Provide the [x, y] coordinate of the cell's center where the given text is located.  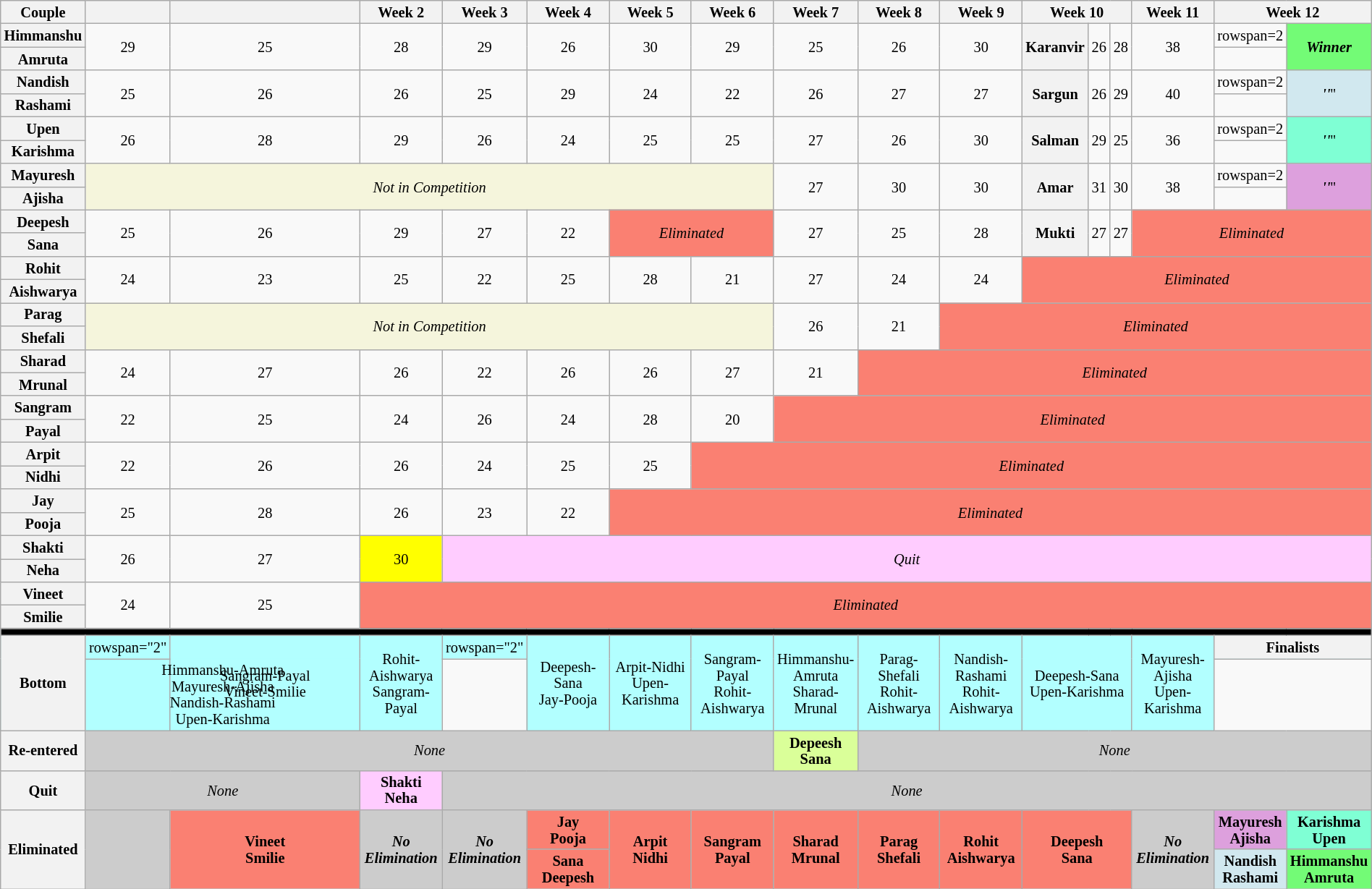
Sangram-PayalRohit-Aishwarya [732, 683]
Sharad [43, 361]
Mayuresh [43, 174]
Amruta [43, 59]
Amar [1055, 186]
ShaktiNeha [401, 790]
Mayuresh-AjishaUpen-Karishma [1173, 683]
Karishma [43, 151]
Arpit [43, 454]
Arpit-NidhiUpen-Karishma [651, 683]
Sargun [1055, 93]
Himmanshu [43, 35]
SangramPayal [732, 849]
Week 6 [732, 12]
Mukti [1055, 233]
Nandish-RashamiRohit-Aishwarya [981, 683]
Salman [1055, 140]
Sangram-PayalVineet-Smilie [265, 683]
Pooja [43, 524]
SharadMrunal [816, 849]
Deepesh-SanaJay-Pooja [568, 683]
Nandish [43, 82]
Rohit [43, 268]
Mrunal [43, 384]
36 [1173, 140]
Deepesh [43, 221]
Winner [1329, 46]
Week 4 [568, 12]
Karanvir [1055, 46]
DeepeshSana [1077, 849]
Sangram [43, 407]
ArpitNidhi [651, 849]
Bottom [43, 683]
Aishwarya [43, 291]
RohitAishwarya [981, 849]
Re-entered [43, 751]
DepeeshSana [816, 751]
Deepesh-SanaUpen-Karishma [1077, 683]
Week 2 [401, 12]
Upen [43, 128]
Week 5 [651, 12]
Week 3 [485, 12]
NandishRashami [1250, 869]
Ajisha [43, 198]
Sana [43, 244]
KarishmaUpen [1329, 829]
HimmanshuAmruta [1329, 869]
Week 7 [816, 12]
Jay [43, 501]
Vineet [43, 593]
Neha [43, 570]
Week 11 [1173, 12]
Rohit-AishwaryaSangram-Payal [401, 683]
JayPooja [568, 829]
Week 12 [1292, 12]
Couple [43, 12]
Parag-ShefaliRohit-Aishwarya [899, 683]
Payal [43, 430]
40 [1173, 93]
Week 9 [981, 12]
31 [1099, 186]
Smilie [43, 616]
20 [732, 419]
Shakti [43, 547]
Sana Deepesh [568, 869]
Parag [43, 314]
VineetSmilie [265, 849]
Shefali [43, 338]
Week 8 [899, 12]
Week 10 [1077, 12]
MayureshAjisha [1250, 829]
Rashami [43, 105]
Himmanshu-AmrutaSharad-Mrunal [816, 683]
ParagShefali [899, 849]
Nidhi [43, 477]
Himmanshu-AmrutaMayuresh-AjishaNandish-RashamiUpen-Karishma [223, 694]
Finalists [1292, 647]
